Find where the given text appears and provide that cell's center as [x, y] coordinate. 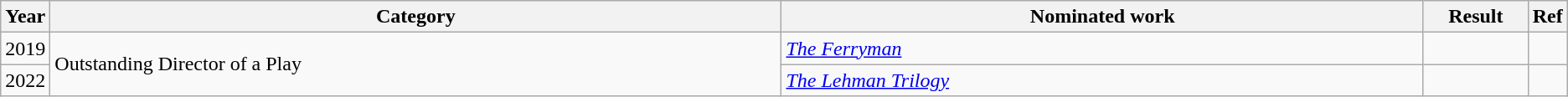
Year [25, 17]
Ref [1548, 17]
2019 [25, 48]
Category [415, 17]
2022 [25, 80]
Outstanding Director of a Play [415, 64]
The Lehman Trilogy [1102, 80]
The Ferryman [1102, 48]
Nominated work [1102, 17]
Result [1476, 17]
